Provide the (X, Y) coordinate of the cell's center where the given text is located.  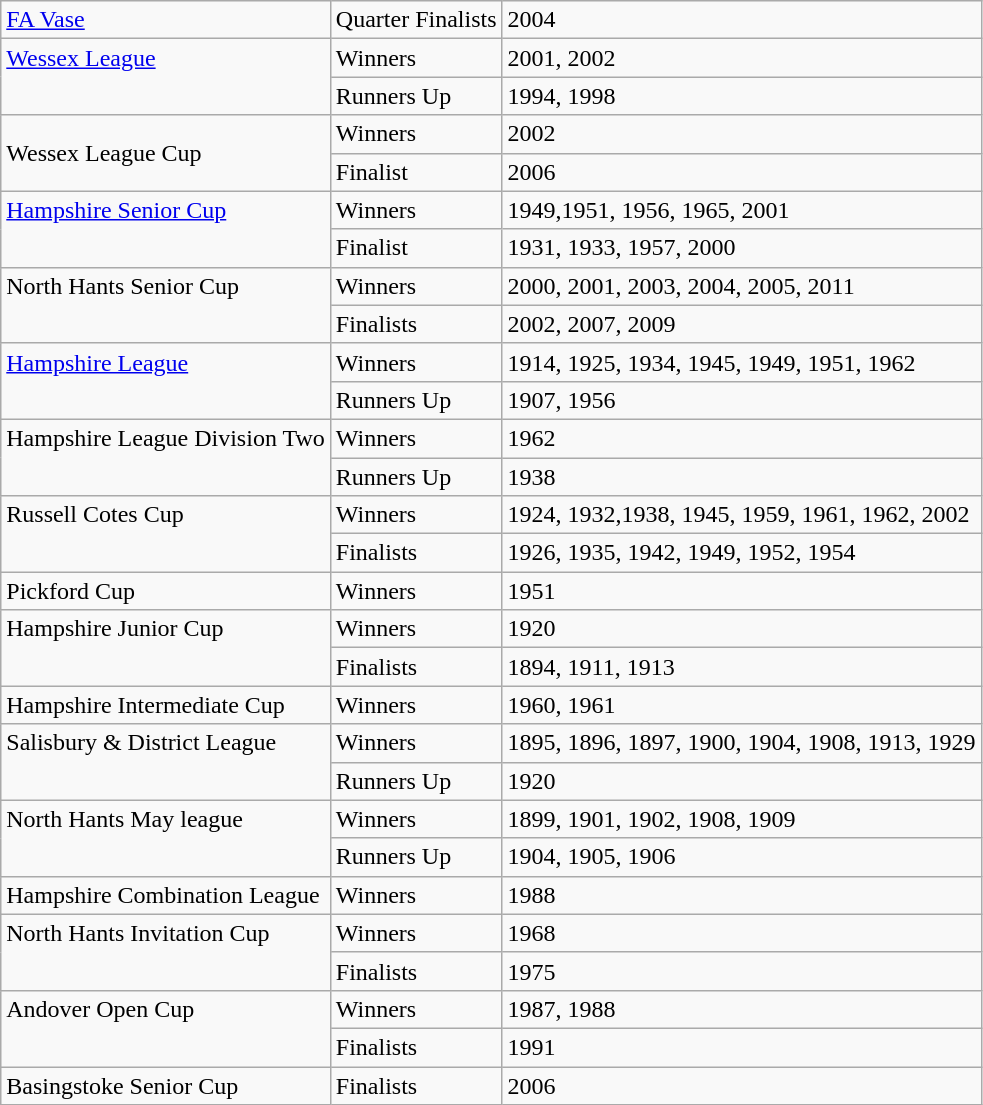
Hampshire Intermediate Cup (166, 705)
North Hants Senior Cup (166, 305)
1962 (742, 438)
Andover Open Cup (166, 1028)
2002, 2007, 2009 (742, 324)
1938 (742, 477)
1924, 1932,1938, 1945, 1959, 1961, 1962, 2002 (742, 515)
1949,1951, 1956, 1965, 2001 (742, 210)
Pickford Cup (166, 591)
Hampshire Combination League (166, 895)
1987, 1988 (742, 1009)
Wessex League Cup (166, 153)
Salisbury & District League (166, 762)
Hampshire Senior Cup (166, 229)
2004 (742, 20)
1968 (742, 933)
1904, 1905, 1906 (742, 857)
1975 (742, 971)
1960, 1961 (742, 705)
1895, 1896, 1897, 1900, 1904, 1908, 1913, 1929 (742, 743)
Wessex League (166, 77)
Russell Cotes Cup (166, 534)
1988 (742, 895)
Quarter Finalists (416, 20)
Hampshire Junior Cup (166, 648)
1899, 1901, 1902, 1908, 1909 (742, 819)
1991 (742, 1047)
1994, 1998 (742, 96)
2002 (742, 134)
Basingstoke Senior Cup (166, 1085)
North Hants Invitation Cup (166, 952)
1951 (742, 591)
1907, 1956 (742, 400)
Hampshire League Division Two (166, 457)
2000, 2001, 2003, 2004, 2005, 2011 (742, 286)
1931, 1933, 1957, 2000 (742, 248)
North Hants May league (166, 838)
1926, 1935, 1942, 1949, 1952, 1954 (742, 553)
1894, 1911, 1913 (742, 667)
Hampshire League (166, 381)
1914, 1925, 1934, 1945, 1949, 1951, 1962 (742, 362)
2001, 2002 (742, 58)
FA Vase (166, 20)
